From the cell containing the given text, extract its center point as (x, y) coordinate. 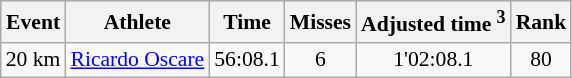
Event (34, 22)
20 km (34, 60)
1'02:08.1 (434, 60)
Rank (542, 22)
6 (320, 60)
80 (542, 60)
Misses (320, 22)
Athlete (137, 22)
Ricardo Oscare (137, 60)
Time (246, 22)
Adjusted time 3 (434, 22)
56:08.1 (246, 60)
